Identify which cell holds the provided text, then report its [X, Y] central coordinate. 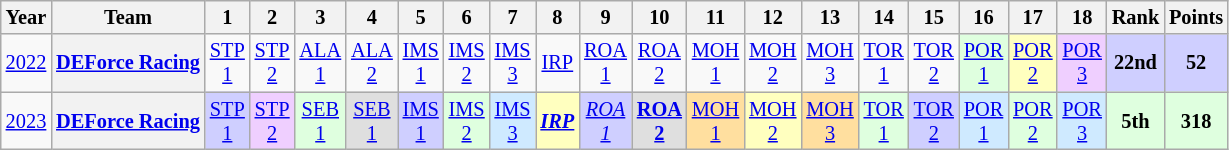
2023 [26, 121]
12 [772, 17]
6 [467, 17]
5 [421, 17]
2022 [26, 63]
Rank [1136, 17]
318 [1196, 121]
22nd [1136, 63]
ALA1 [321, 63]
8 [558, 17]
Points [1196, 17]
9 [606, 17]
13 [830, 17]
2 [272, 17]
16 [984, 17]
10 [660, 17]
11 [716, 17]
4 [372, 17]
18 [1082, 17]
ALA2 [372, 63]
1 [228, 17]
14 [884, 17]
Year [26, 17]
17 [1032, 17]
7 [513, 17]
5th [1136, 121]
52 [1196, 63]
15 [934, 17]
3 [321, 17]
Team [128, 17]
